Scan for the cell matching the given text and deliver its [x, y] coordinate at center. 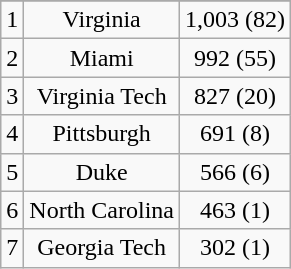
302 (1) [236, 248]
3 [12, 96]
Georgia Tech [102, 248]
7 [12, 248]
Pittsburgh [102, 134]
Miami [102, 58]
566 (6) [236, 172]
5 [12, 172]
Virginia [102, 20]
Virginia Tech [102, 96]
463 (1) [236, 210]
691 (8) [236, 134]
2 [12, 58]
6 [12, 210]
Duke [102, 172]
1 [12, 20]
North Carolina [102, 210]
992 (55) [236, 58]
1,003 (82) [236, 20]
827 (20) [236, 96]
4 [12, 134]
